Scan for the cell matching the given text and deliver its [X, Y] coordinate at center. 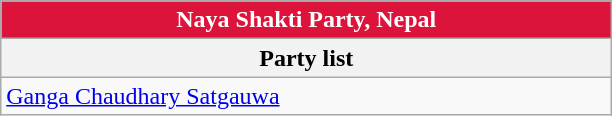
Naya Shakti Party, Nepal [306, 20]
Ganga Chaudhary Satgauwa [306, 96]
Party list [306, 58]
